Find where the given text appears and provide that cell's center as [X, Y] coordinate. 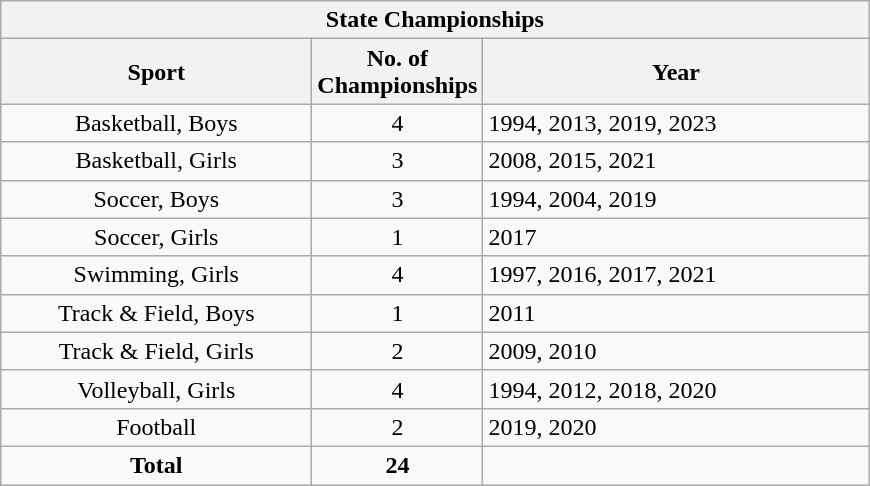
Basketball, Girls [156, 161]
Football [156, 427]
2011 [676, 313]
Total [156, 465]
Basketball, Boys [156, 123]
Swimming, Girls [156, 275]
State Championships [435, 20]
Track & Field, Girls [156, 351]
Track & Field, Boys [156, 313]
2008, 2015, 2021 [676, 161]
Year [676, 72]
2019, 2020 [676, 427]
2009, 2010 [676, 351]
24 [398, 465]
1997, 2016, 2017, 2021 [676, 275]
1994, 2004, 2019 [676, 199]
1994, 2012, 2018, 2020 [676, 389]
2017 [676, 237]
Soccer, Girls [156, 237]
No. of Championships [398, 72]
Sport [156, 72]
Soccer, Boys [156, 199]
Volleyball, Girls [156, 389]
1994, 2013, 2019, 2023 [676, 123]
